Return (x, y) of the center of cell containing provided text 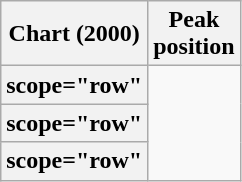
Peakposition (194, 34)
Chart (2000) (74, 34)
